Scan for the cell matching the given text and deliver its (X, Y) coordinate at center. 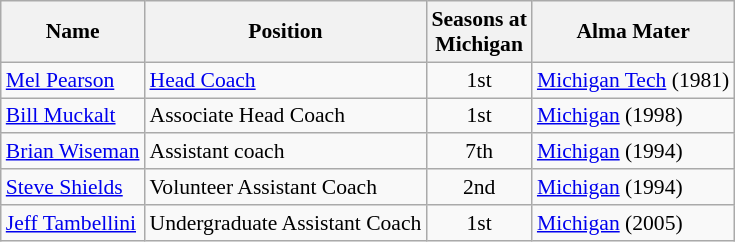
Michigan Tech (1981) (633, 80)
Alma Mater (633, 32)
Volunteer Assistant Coach (285, 187)
Bill Muckalt (73, 116)
Michigan (2005) (633, 223)
Seasons atMichigan (478, 32)
Mel Pearson (73, 80)
Undergraduate Assistant Coach (285, 223)
Associate Head Coach (285, 116)
Steve Shields (73, 187)
7th (478, 152)
Head Coach (285, 80)
Michigan (1998) (633, 116)
Name (73, 32)
Assistant coach (285, 152)
Brian Wiseman (73, 152)
Position (285, 32)
2nd (478, 187)
Jeff Tambellini (73, 223)
